Extract the (x, y) coordinate from the center of the cell holding the provided text.  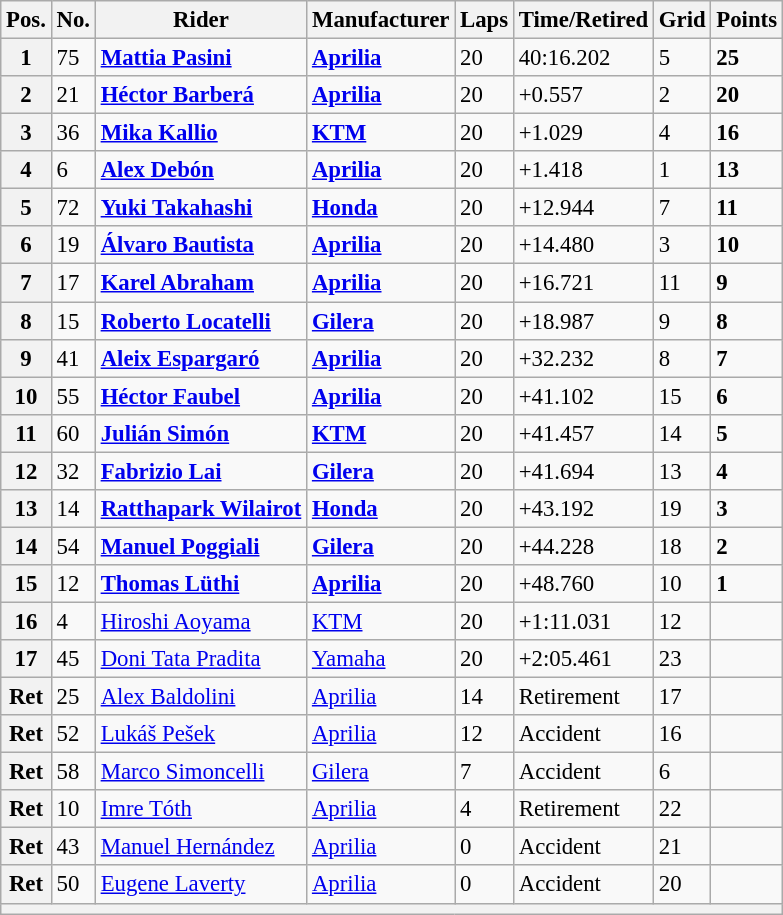
Mattia Pasini (200, 58)
45 (73, 659)
Manuel Hernández (200, 847)
+0.557 (583, 95)
Grid (682, 20)
Julián Simón (200, 433)
Karel Abraham (200, 283)
Marco Simoncelli (200, 772)
No. (73, 20)
Alex Baldolini (200, 697)
54 (73, 546)
+1:11.031 (583, 621)
41 (73, 358)
Fabrizio Lai (200, 471)
+41.102 (583, 396)
Hiroshi Aoyama (200, 621)
Álvaro Bautista (200, 245)
+18.987 (583, 321)
Doni Tata Pradita (200, 659)
+16.721 (583, 283)
Aleix Espargaró (200, 358)
18 (682, 546)
Time/Retired (583, 20)
+48.760 (583, 584)
+41.457 (583, 433)
72 (73, 208)
Laps (484, 20)
58 (73, 772)
Pos. (26, 20)
Points (746, 20)
Rider (200, 20)
40:16.202 (583, 58)
55 (73, 396)
Lukáš Pešek (200, 734)
52 (73, 734)
+12.944 (583, 208)
43 (73, 847)
Manufacturer (381, 20)
Mika Kallio (200, 133)
+43.192 (583, 509)
Manuel Poggiali (200, 546)
Héctor Faubel (200, 396)
60 (73, 433)
+44.228 (583, 546)
+14.480 (583, 245)
Imre Tóth (200, 809)
Alex Debón (200, 170)
+32.232 (583, 358)
+1.418 (583, 170)
Yuki Takahashi (200, 208)
75 (73, 58)
32 (73, 471)
23 (682, 659)
+2:05.461 (583, 659)
Yamaha (381, 659)
36 (73, 133)
+41.694 (583, 471)
50 (73, 885)
22 (682, 809)
Thomas Lüthi (200, 584)
Roberto Locatelli (200, 321)
Eugene Laverty (200, 885)
Ratthapark Wilairot (200, 509)
+1.029 (583, 133)
Héctor Barberá (200, 95)
